Identify which cell holds the provided text, then report its (X, Y) central coordinate. 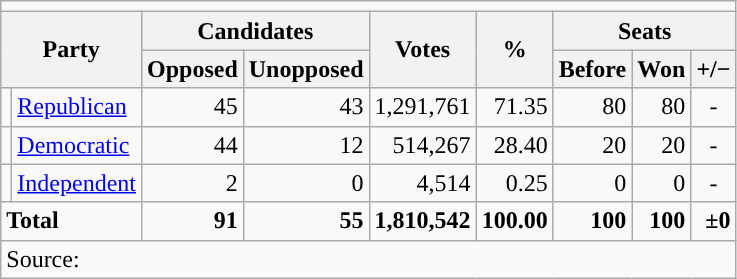
1,291,761 (422, 107)
Seats (644, 31)
100.00 (514, 221)
12 (306, 145)
71.35 (514, 107)
Before (592, 69)
% (514, 50)
Opposed (192, 69)
91 (192, 221)
4,514 (422, 183)
55 (306, 221)
514,267 (422, 145)
±0 (714, 221)
Votes (422, 50)
Republican (77, 107)
+/− (714, 69)
45 (192, 107)
Independent (77, 183)
Party (72, 50)
Won (662, 69)
Democratic (77, 145)
Candidates (255, 31)
Unopposed (306, 69)
28.40 (514, 145)
0.25 (514, 183)
44 (192, 145)
Total (72, 221)
1,810,542 (422, 221)
2 (192, 183)
43 (306, 107)
Source: (368, 259)
